Capture the cell that displays the provided text and extract its [x, y] central coordinate. 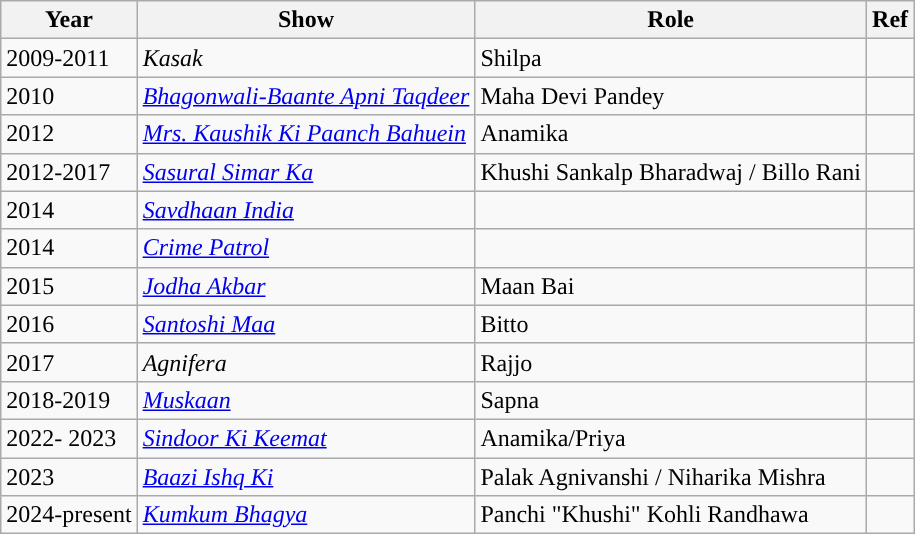
Shilpa [671, 58]
Palak Agnivanshi / Niharika Mishra [671, 477]
2024-present [69, 515]
2023 [69, 477]
2018-2019 [69, 400]
2012-2017 [69, 172]
Year [69, 20]
Bitto [671, 324]
Kumkum Bhagya [306, 515]
Agnifera [306, 362]
Baazi Ishq Ki [306, 477]
Sindoor Ki Keemat [306, 438]
Anamika/Priya [671, 438]
Panchi "Khushi" Kohli Randhawa [671, 515]
Ref [890, 20]
Kasak [306, 58]
Maan Bai [671, 286]
2009-2011 [69, 58]
Role [671, 20]
Anamika [671, 134]
2022- 2023 [69, 438]
2017 [69, 362]
Khushi Sankalp Bharadwaj / Billo Rani [671, 172]
2015 [69, 286]
Savdhaan India [306, 210]
Mrs. Kaushik Ki Paanch Bahuein [306, 134]
Rajjo [671, 362]
Santoshi Maa [306, 324]
2010 [69, 96]
Maha Devi Pandey [671, 96]
Jodha Akbar [306, 286]
Sasural Simar Ka [306, 172]
Show [306, 20]
2016 [69, 324]
Muskaan [306, 400]
Sapna [671, 400]
Crime Patrol [306, 248]
Bhagonwali-Baante Apni Taqdeer [306, 96]
2012 [69, 134]
